Find where the given text appears and provide that cell's center as (x, y) coordinate. 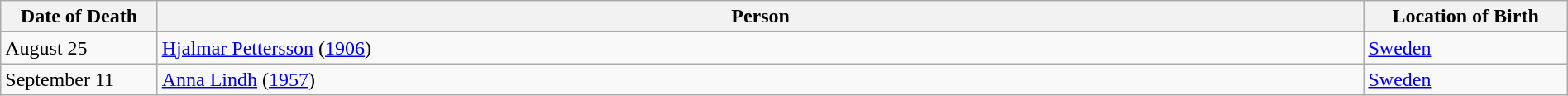
Hjalmar Pettersson (1906) (761, 48)
Location of Birth (1465, 17)
September 11 (79, 79)
Anna Lindh (1957) (761, 79)
August 25 (79, 48)
Date of Death (79, 17)
Person (761, 17)
